Return [X, Y] of the center of cell containing provided text 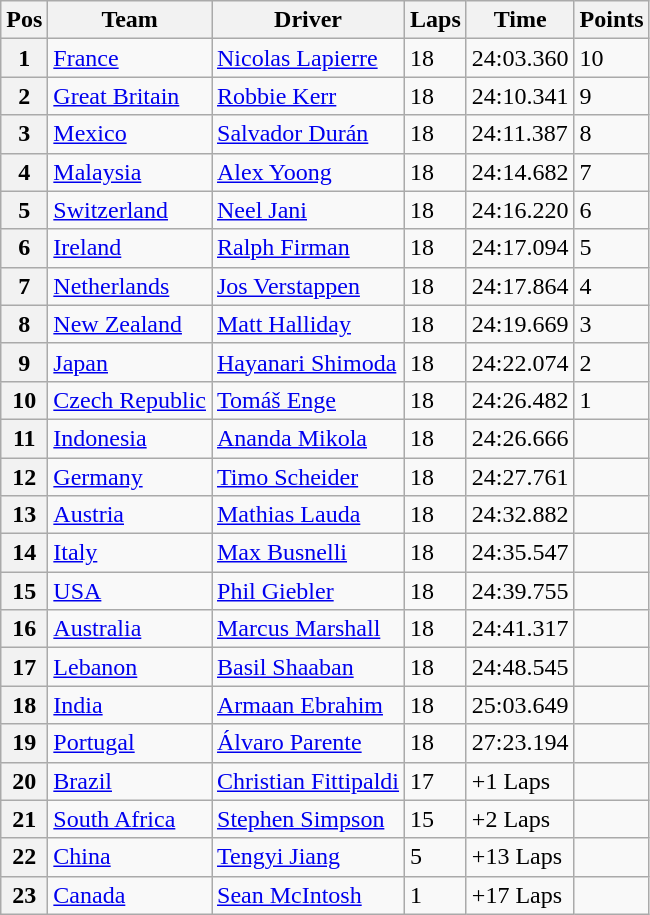
Jos Verstappen [308, 286]
Indonesia [130, 438]
Tomáš Enge [308, 400]
+2 Laps [520, 819]
24:41.317 [520, 629]
Marcus Marshall [308, 629]
20 [24, 781]
Ireland [130, 248]
24:26.666 [520, 438]
Stephen Simpson [308, 819]
Timo Scheider [308, 477]
Austria [130, 515]
Time [520, 20]
Brazil [130, 781]
South Africa [130, 819]
24:22.074 [520, 362]
Canada [130, 895]
Tengyi Jiang [308, 857]
Great Britain [130, 96]
+1 Laps [520, 781]
Christian Fittipaldi [308, 781]
27:23.194 [520, 743]
24:39.755 [520, 591]
16 [24, 629]
Neel Jani [308, 210]
India [130, 705]
22 [24, 857]
24:27.761 [520, 477]
24:35.547 [520, 553]
Australia [130, 629]
Portugal [130, 743]
Salvador Durán [308, 134]
Netherlands [130, 286]
19 [24, 743]
Matt Halliday [308, 324]
Max Busnelli [308, 553]
24:19.669 [520, 324]
USA [130, 591]
Ralph Firman [308, 248]
24:14.682 [520, 172]
Team [130, 20]
China [130, 857]
Robbie Kerr [308, 96]
Mexico [130, 134]
Laps [436, 20]
11 [24, 438]
Alex Yoong [308, 172]
+13 Laps [520, 857]
12 [24, 477]
Driver [308, 20]
Ananda Mikola [308, 438]
Álvaro Parente [308, 743]
Lebanon [130, 667]
24:26.482 [520, 400]
24:17.094 [520, 248]
13 [24, 515]
21 [24, 819]
Mathias Lauda [308, 515]
Basil Shaaban [308, 667]
+17 Laps [520, 895]
Czech Republic [130, 400]
Phil Giebler [308, 591]
24:48.545 [520, 667]
New Zealand [130, 324]
Switzerland [130, 210]
Nicolas Lapierre [308, 58]
Sean McIntosh [308, 895]
24:11.387 [520, 134]
Hayanari Shimoda [308, 362]
14 [24, 553]
24:17.864 [520, 286]
24:32.882 [520, 515]
Pos [24, 20]
24:10.341 [520, 96]
France [130, 58]
Italy [130, 553]
23 [24, 895]
Germany [130, 477]
Armaan Ebrahim [308, 705]
Points [612, 20]
24:16.220 [520, 210]
24:03.360 [520, 58]
Japan [130, 362]
Malaysia [130, 172]
25:03.649 [520, 705]
